Locate the cell with the specified text and output its (x, y) center coordinate. 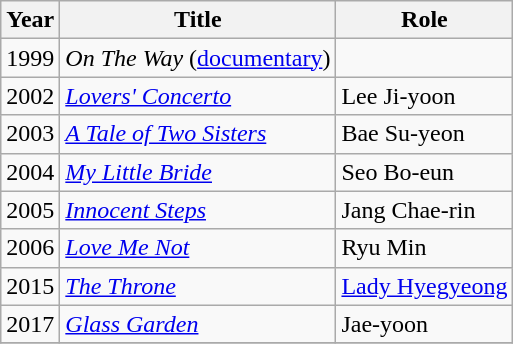
Year (30, 20)
Innocent Steps (198, 210)
My Little Bride (198, 172)
1999 (30, 58)
Lady Hyegyeong (424, 286)
On The Way (documentary) (198, 58)
Bae Su-yeon (424, 134)
The Throne (198, 286)
Lovers' Concerto (198, 96)
2005 (30, 210)
2003 (30, 134)
Glass Garden (198, 324)
2002 (30, 96)
Jae-yoon (424, 324)
Title (198, 20)
2017 (30, 324)
Jang Chae-rin (424, 210)
Lee Ji-yoon (424, 96)
Role (424, 20)
A Tale of Two Sisters (198, 134)
2015 (30, 286)
Love Me Not (198, 248)
2004 (30, 172)
2006 (30, 248)
Ryu Min (424, 248)
Seo Bo-eun (424, 172)
